Provide the [X, Y] coordinate of the cell's center where the given text is located.  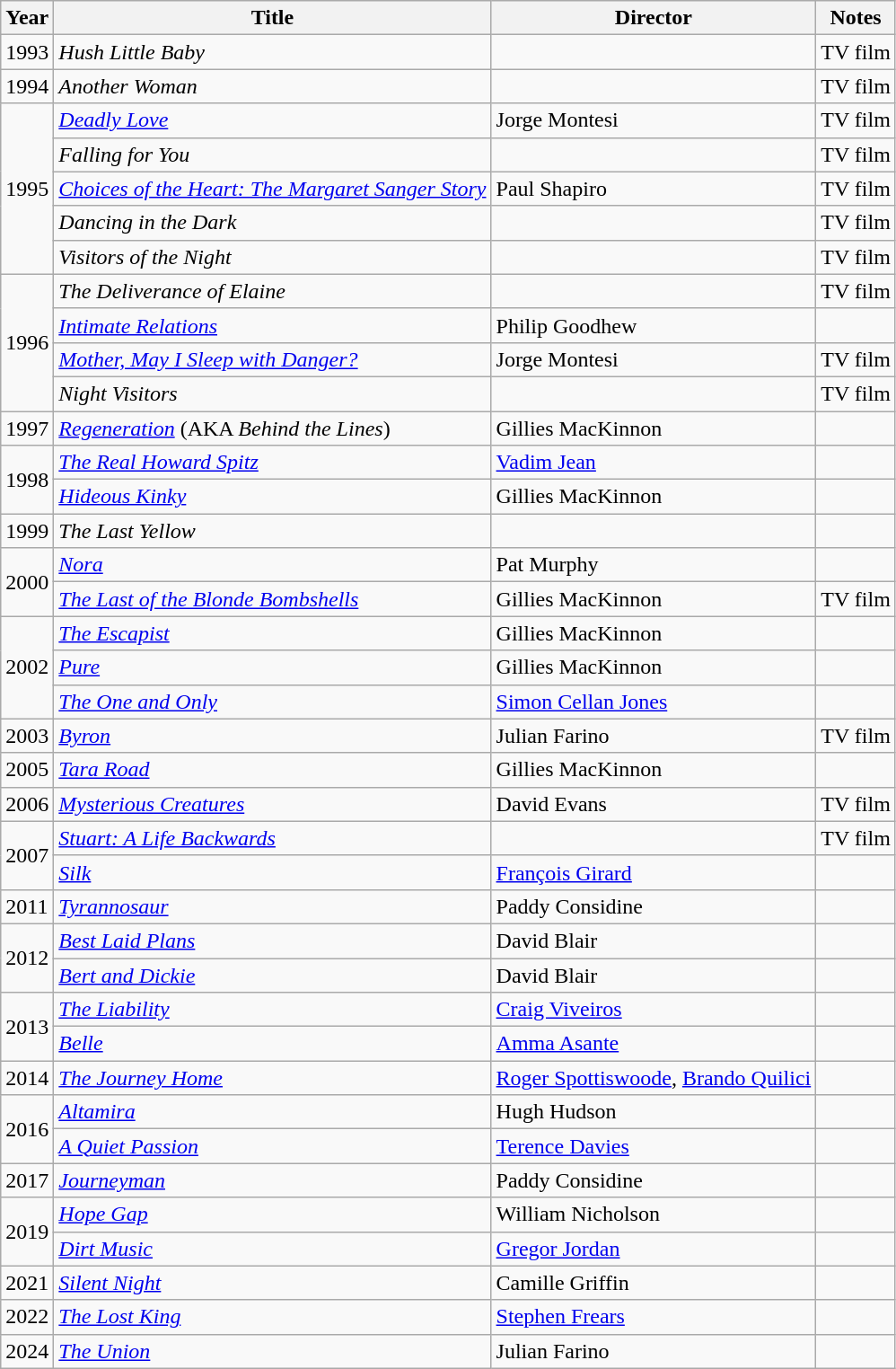
Year [27, 18]
2021 [27, 1283]
Stuart: A Life Backwards [273, 838]
Hideous Kinky [273, 497]
Stephen Frears [654, 1317]
Altamira [273, 1112]
Vadim Jean [654, 463]
2012 [27, 958]
Dancing in the Dark [273, 223]
The Liability [273, 1010]
Deadly Love [273, 120]
1996 [27, 342]
Amma Asante [654, 1044]
Paul Shapiro [654, 189]
Another Woman [273, 86]
1993 [27, 52]
David Evans [654, 804]
1997 [27, 428]
2002 [27, 667]
Byron [273, 736]
Night Visitors [273, 393]
The Lost King [273, 1317]
2014 [27, 1078]
Hugh Hudson [654, 1112]
Title [273, 18]
The Journey Home [273, 1078]
Nora [273, 565]
Hush Little Baby [273, 52]
The Real Howard Spitz [273, 463]
Pat Murphy [654, 565]
Silent Night [273, 1283]
Pure [273, 667]
Mother, May I Sleep with Danger? [273, 359]
2007 [27, 855]
Tyrannosaur [273, 906]
Bert and Dickie [273, 975]
Director [654, 18]
1998 [27, 480]
The Last Yellow [273, 531]
2017 [27, 1180]
1994 [27, 86]
2024 [27, 1351]
1995 [27, 189]
Roger Spottiswoode, Brando Quilici [654, 1078]
Dirt Music [273, 1249]
Falling for You [273, 155]
2005 [27, 770]
Notes [856, 18]
The Escapist [273, 633]
2000 [27, 582]
2019 [27, 1232]
Camille Griffin [654, 1283]
Terence Davies [654, 1146]
Gregor Jordan [654, 1249]
A Quiet Passion [273, 1146]
William Nicholson [654, 1214]
Craig Viveiros [654, 1010]
Best Laid Plans [273, 941]
2003 [27, 736]
The Deliverance of Elaine [273, 291]
Hope Gap [273, 1214]
The Union [273, 1351]
Regeneration (AKA Behind the Lines) [273, 428]
Journeyman [273, 1180]
2016 [27, 1129]
Silk [273, 872]
2011 [27, 906]
The One and Only [273, 702]
The Last of the Blonde Bombshells [273, 599]
Belle [273, 1044]
Visitors of the Night [273, 257]
Mysterious Creatures [273, 804]
Tara Road [273, 770]
2022 [27, 1317]
François Girard [654, 872]
1999 [27, 531]
Simon Cellan Jones [654, 702]
Choices of the Heart: The Margaret Sanger Story [273, 189]
2013 [27, 1027]
Intimate Relations [273, 325]
Philip Goodhew [654, 325]
2006 [27, 804]
